Pinpoint the cell where the given text exists, returning its [X, Y] midpoint coordinate. 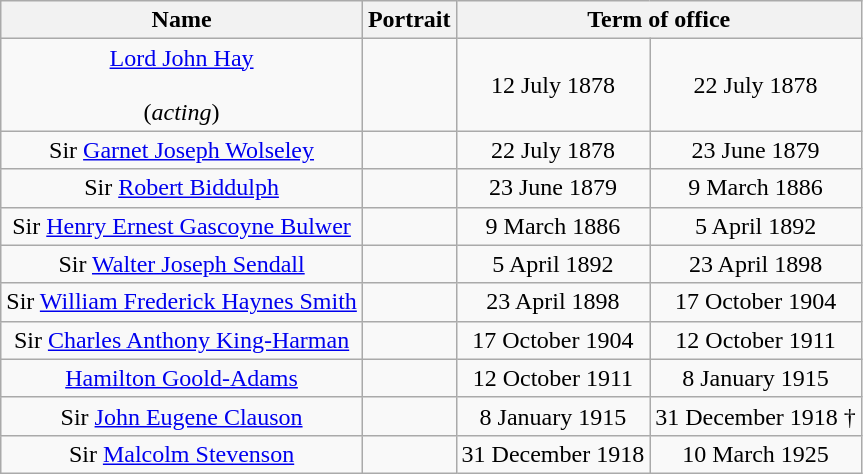
Sir Henry Ernest Gascoyne Bulwer [182, 226]
Portrait [409, 20]
Sir Walter Joseph Sendall [182, 264]
Sir Garnet Joseph Wolseley [182, 150]
Sir John Eugene Clauson [182, 416]
Name [182, 20]
Lord John Hay(acting) [182, 85]
Term of office [658, 20]
Sir William Frederick Haynes Smith [182, 302]
Hamilton Goold-Adams [182, 378]
31 December 1918 † [756, 416]
12 July 1878 [553, 85]
10 March 1925 [756, 454]
Sir Charles Anthony King-Harman [182, 340]
Sir Robert Biddulph [182, 188]
Sir Malcolm Stevenson [182, 454]
31 December 1918 [553, 454]
